For the text-containing cell, return its midpoint in (x, y) coordinate format. 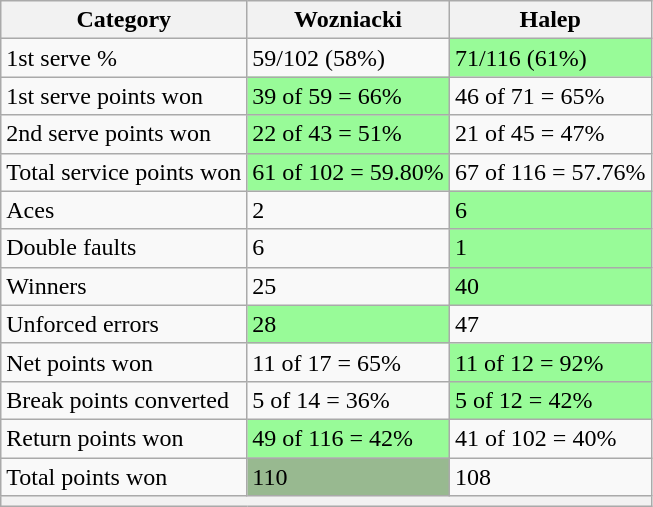
2nd serve points won (124, 134)
Net points won (124, 362)
Category (124, 20)
47 (550, 324)
1st serve points won (124, 96)
67 of 116 = 57.76% (550, 172)
Halep (550, 20)
61 of 102 = 59.80% (348, 172)
1 (550, 248)
Unforced errors (124, 324)
41 of 102 = 40% (550, 438)
Winners (124, 286)
Break points converted (124, 400)
Total points won (124, 477)
39 of 59 = 66% (348, 96)
11 of 12 = 92% (550, 362)
22 of 43 = 51% (348, 134)
Total service points won (124, 172)
Return points won (124, 438)
5 of 12 = 42% (550, 400)
2 (348, 210)
40 (550, 286)
1st serve % (124, 58)
28 (348, 324)
108 (550, 477)
59/102 (58%) (348, 58)
Wozniacki (348, 20)
46 of 71 = 65% (550, 96)
49 of 116 = 42% (348, 438)
21 of 45 = 47% (550, 134)
Aces (124, 210)
11 of 17 = 65% (348, 362)
110 (348, 477)
71/116 (61%) (550, 58)
25 (348, 286)
Double faults (124, 248)
5 of 14 = 36% (348, 400)
